From the cell containing the given text, extract its center point as [X, Y] coordinate. 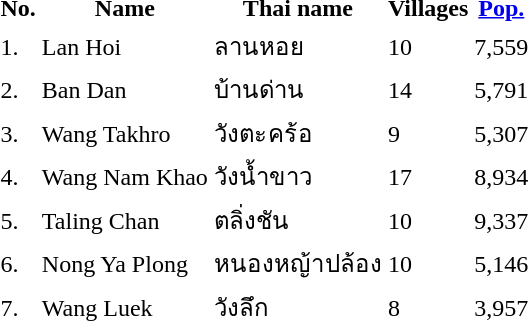
วังน้ำขาว [298, 176]
9 [428, 133]
Nong Ya Plong [124, 264]
หนองหญ้าปล้อง [298, 264]
17 [428, 176]
Ban Dan [124, 90]
ลานหอย [298, 46]
ตลิ่งชัน [298, 220]
14 [428, 90]
Taling Chan [124, 220]
วังตะคร้อ [298, 133]
Wang Nam Khao [124, 176]
Wang Takhro [124, 133]
บ้านด่าน [298, 90]
Lan Hoi [124, 46]
